Capture the cell that displays the provided text and extract its (x, y) central coordinate. 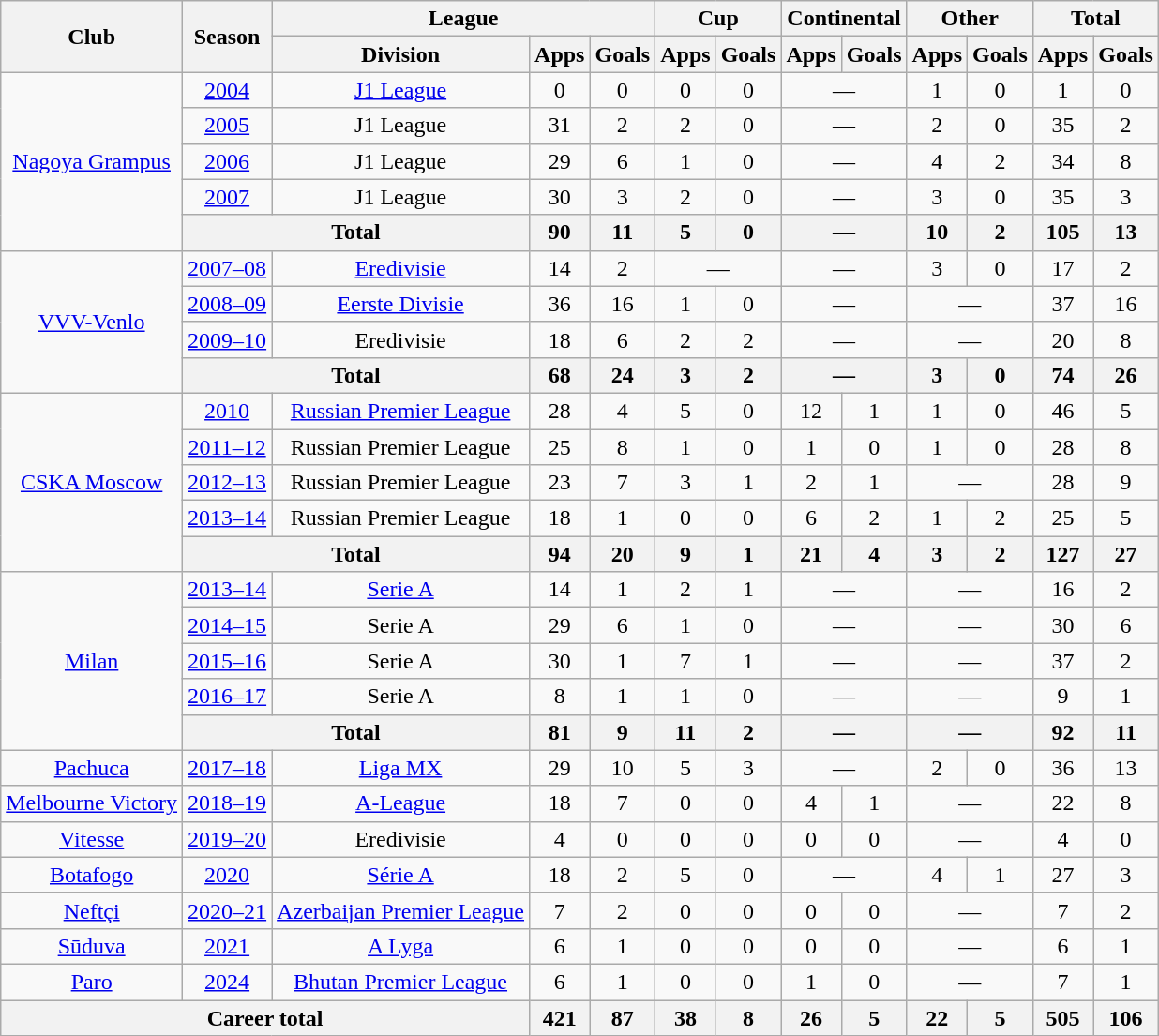
127 (1062, 554)
2020 (227, 875)
2017–18 (227, 768)
Club (92, 37)
2019–20 (227, 839)
Eerste Divisie (401, 304)
Paro (92, 982)
17 (1062, 268)
38 (685, 1017)
Bhutan Premier League (401, 982)
21 (811, 554)
24 (623, 375)
Other (970, 19)
81 (560, 732)
2004 (227, 90)
Vitesse (92, 839)
VVV-Venlo (92, 322)
A-League (401, 803)
Botafogo (92, 875)
2018–19 (227, 803)
2007–08 (227, 268)
Neftçi (92, 910)
31 (560, 126)
2010 (227, 411)
2024 (227, 982)
2009–10 (227, 339)
Azerbaijan Premier League (401, 910)
A Lyga (401, 946)
Série A (401, 875)
74 (1062, 375)
Pachuca (92, 768)
2008–09 (227, 304)
105 (1062, 233)
CSKA Moscow (92, 482)
2012–13 (227, 483)
92 (1062, 732)
505 (1062, 1017)
34 (1062, 161)
46 (1062, 411)
2011–12 (227, 447)
94 (560, 554)
Milan (92, 661)
2007 (227, 197)
2020–21 (227, 910)
106 (1126, 1017)
Cup (718, 19)
Nagoya Grampus (92, 161)
90 (560, 233)
87 (623, 1017)
421 (560, 1017)
2005 (227, 126)
23 (560, 483)
12 (811, 411)
Continental (844, 19)
2006 (227, 161)
2014–15 (227, 625)
League (463, 19)
Liga MX (401, 768)
Melbourne Victory (92, 803)
2015–16 (227, 661)
68 (560, 375)
2016–17 (227, 697)
Career total (265, 1017)
2021 (227, 946)
Sūduva (92, 946)
Division (401, 54)
Season (227, 37)
